Find where the given text appears and provide that cell's center as [x, y] coordinate. 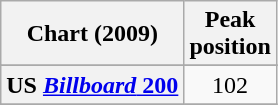
102 [230, 85]
Chart (2009) [92, 34]
Peakposition [230, 34]
US Billboard 200 [92, 85]
